For the text-containing cell, return its midpoint in (x, y) coordinate format. 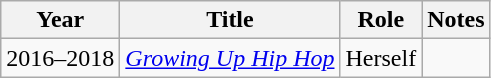
Herself (381, 58)
Title (230, 20)
2016–2018 (60, 58)
Growing Up Hip Hop (230, 58)
Role (381, 20)
Notes (456, 20)
Year (60, 20)
